Output the [x, y] coordinate of the center of the cell containing the given text.  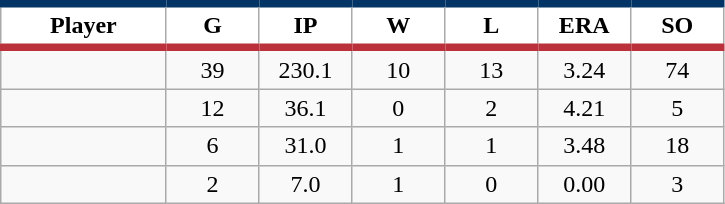
36.1 [306, 108]
L [492, 26]
230.1 [306, 68]
18 [678, 146]
10 [398, 68]
0.00 [584, 184]
31.0 [306, 146]
74 [678, 68]
39 [212, 68]
5 [678, 108]
SO [678, 26]
G [212, 26]
4.21 [584, 108]
3 [678, 184]
3.48 [584, 146]
7.0 [306, 184]
Player [84, 26]
W [398, 26]
ERA [584, 26]
6 [212, 146]
12 [212, 108]
3.24 [584, 68]
13 [492, 68]
IP [306, 26]
